Find where the given text appears and provide that cell's center as [X, Y] coordinate. 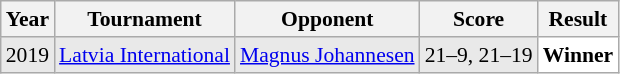
Magnus Johannesen [328, 55]
Winner [578, 55]
Opponent [328, 19]
Score [479, 19]
Year [28, 19]
Tournament [144, 19]
Latvia International [144, 55]
2019 [28, 55]
21–9, 21–19 [479, 55]
Result [578, 19]
